Locate the cell with the specified text and output its (X, Y) center coordinate. 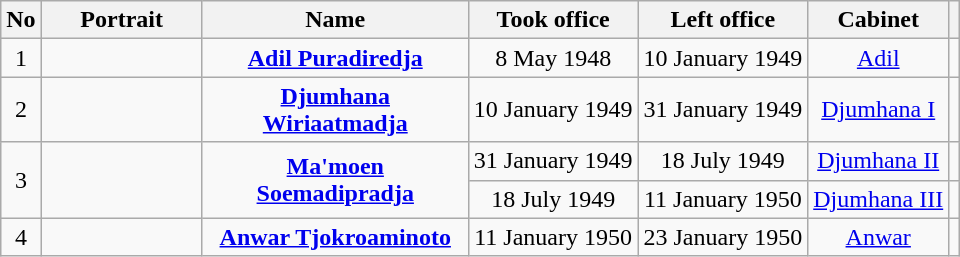
8 May 1948 (553, 58)
Adil (878, 58)
1 (21, 58)
Left office (723, 20)
No (21, 20)
3 (21, 180)
Took office (553, 20)
2 (21, 110)
Djumhana I (878, 110)
Anwar Tjokroaminoto (335, 237)
4 (21, 237)
Djumhana Wiriaatmadja (335, 110)
Djumhana II (878, 161)
23 January 1950 (723, 237)
Anwar (878, 237)
Cabinet (878, 20)
Ma'moen Soemadipradja (335, 180)
Adil Puradiredja (335, 58)
Portrait (122, 20)
Name (335, 20)
Djumhana III (878, 199)
